Search for the cell housing the specified text and yield its [x, y] center coordinate. 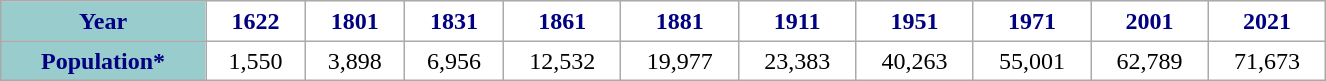
40,263 [914, 61]
23,383 [796, 61]
2001 [1150, 21]
1861 [562, 21]
55,001 [1032, 61]
1881 [680, 21]
1801 [354, 21]
1911 [796, 21]
1951 [914, 21]
1831 [454, 21]
71,673 [1267, 61]
Year [103, 21]
6,956 [454, 61]
12,532 [562, 61]
1,550 [256, 61]
Population* [103, 61]
3,898 [354, 61]
1622 [256, 21]
1971 [1032, 21]
62,789 [1150, 61]
2021 [1267, 21]
19,977 [680, 61]
